Search for the cell housing the specified text and yield its [x, y] center coordinate. 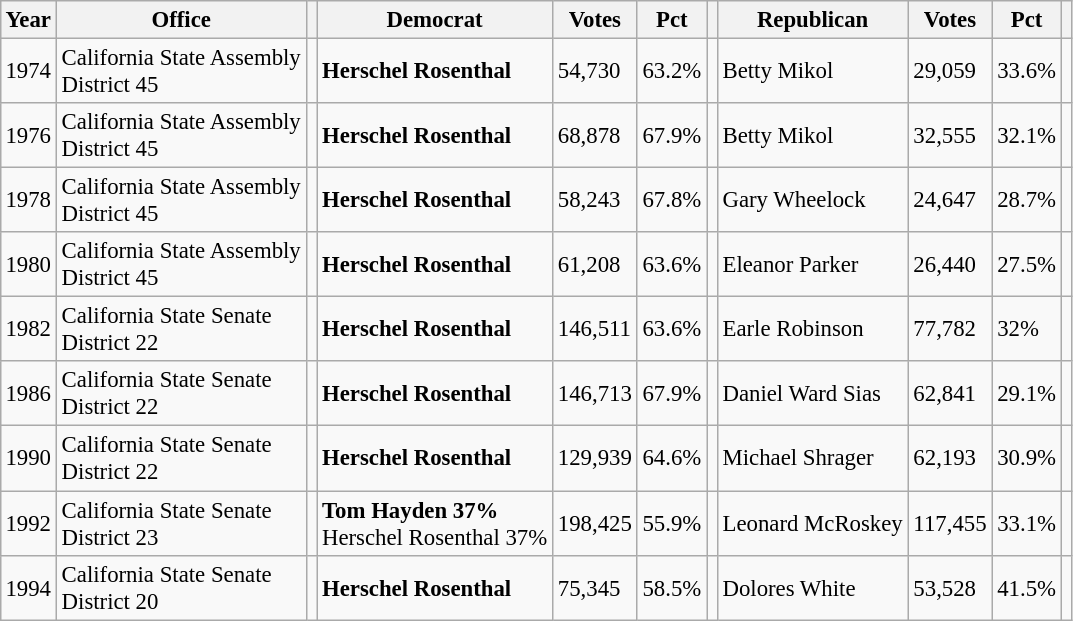
California State Senate District 23 [181, 522]
64.6% [672, 458]
77,782 [950, 330]
26,440 [950, 264]
32,555 [950, 136]
53,528 [950, 588]
28.7% [1026, 200]
1986 [28, 394]
146,713 [594, 394]
33.1% [1026, 522]
32.1% [1026, 136]
Leonard McRoskey [812, 522]
30.9% [1026, 458]
Michael Shrager [812, 458]
68,878 [594, 136]
61,208 [594, 264]
1982 [28, 330]
117,455 [950, 522]
29,059 [950, 70]
198,425 [594, 522]
41.5% [1026, 588]
1976 [28, 136]
Office [181, 20]
Eleanor Parker [812, 264]
67.8% [672, 200]
California State Senate District 20 [181, 588]
75,345 [594, 588]
Earle Robinson [812, 330]
1990 [28, 458]
58,243 [594, 200]
32% [1026, 330]
1974 [28, 70]
24,647 [950, 200]
129,939 [594, 458]
Democrat [435, 20]
Daniel Ward Sias [812, 394]
33.6% [1026, 70]
Tom Hayden 37%Herschel Rosenthal 37% [435, 522]
Gary Wheelock [812, 200]
58.5% [672, 588]
1994 [28, 588]
Republican [812, 20]
62,841 [950, 394]
146,511 [594, 330]
29.1% [1026, 394]
27.5% [1026, 264]
55.9% [672, 522]
54,730 [594, 70]
Dolores White [812, 588]
Year [28, 20]
1992 [28, 522]
62,193 [950, 458]
1980 [28, 264]
63.2% [672, 70]
1978 [28, 200]
